Provide the [x, y] coordinate of the cell's center where the given text is located.  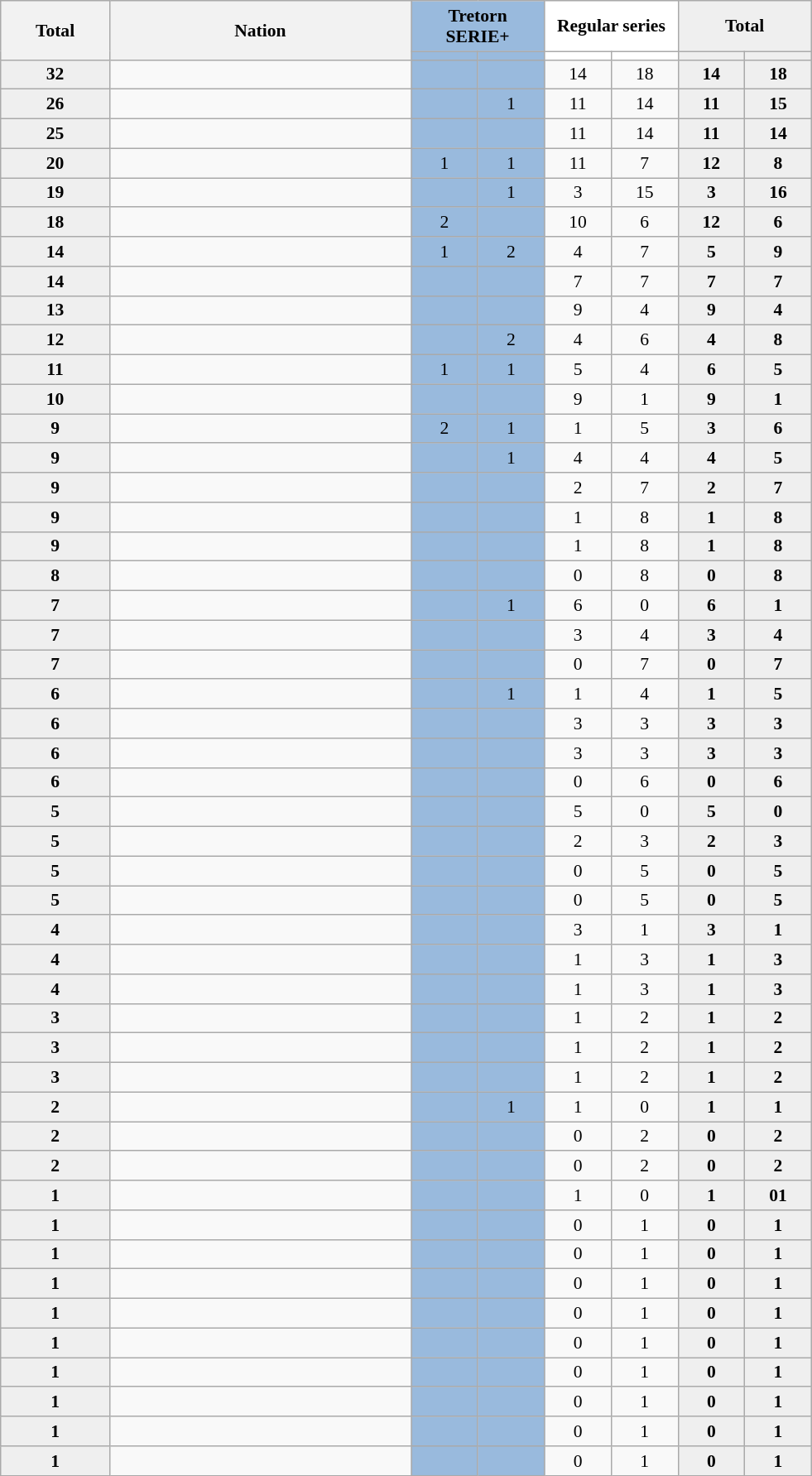
16 [778, 193]
Tretorn SERIE+ [477, 26]
13 [55, 310]
26 [55, 104]
20 [55, 163]
32 [55, 75]
Regular series [611, 26]
01 [778, 1195]
19 [55, 193]
Nation [260, 30]
25 [55, 134]
